Return (x, y) of the center of cell containing provided text 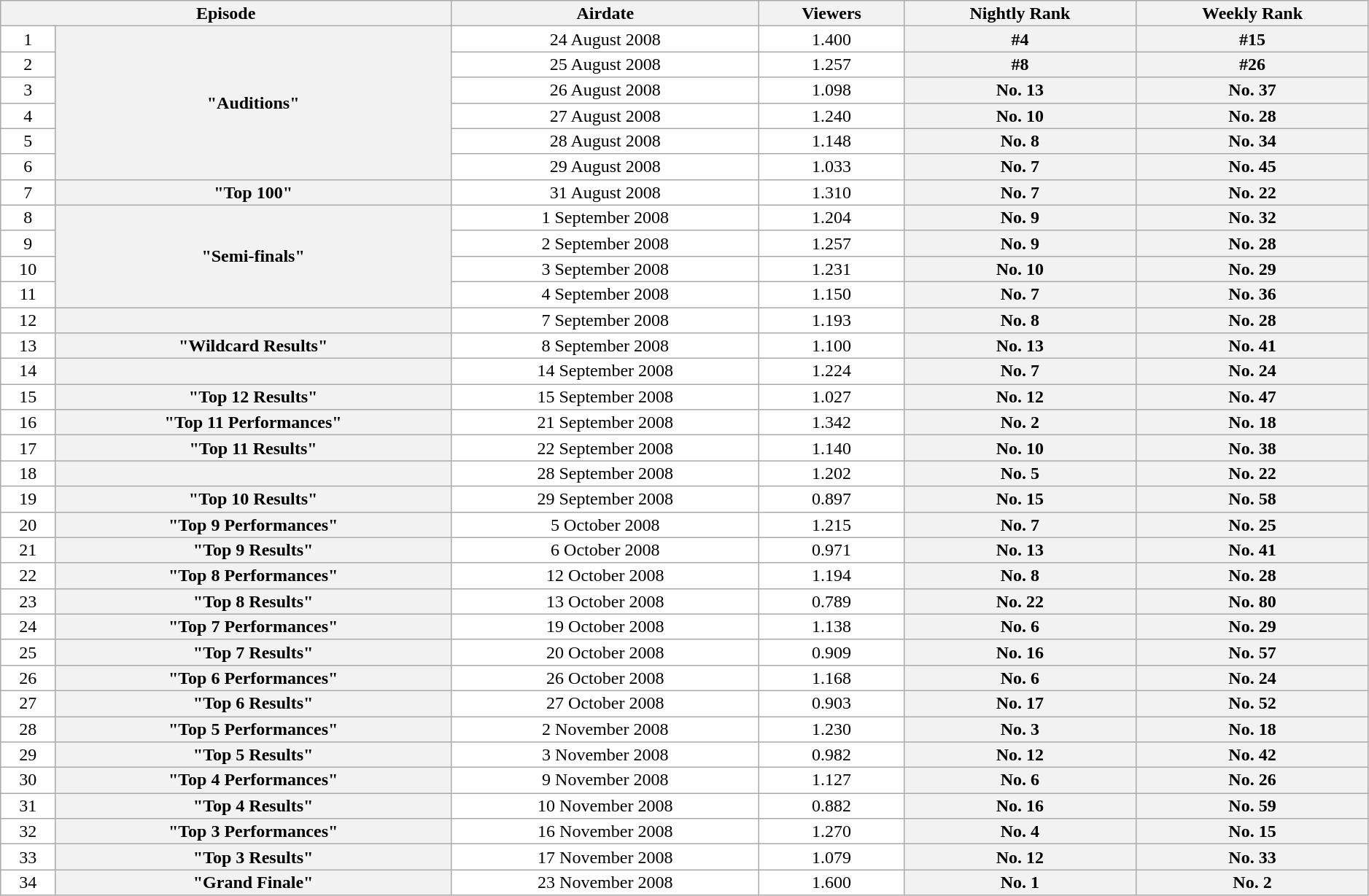
1.150 (831, 295)
No. 32 (1253, 217)
1.027 (831, 397)
1.193 (831, 321)
#8 (1020, 64)
6 October 2008 (605, 550)
No. 80 (1253, 601)
21 (28, 550)
1.079 (831, 857)
16 (28, 423)
No. 17 (1020, 703)
1.100 (831, 346)
25 (28, 652)
2 (28, 64)
17 November 2008 (605, 857)
7 (28, 192)
No. 52 (1253, 703)
5 October 2008 (605, 525)
No. 37 (1253, 90)
30 (28, 780)
24 August 2008 (605, 39)
"Top 4 Performances" (254, 780)
No. 36 (1253, 295)
29 August 2008 (605, 166)
Episode (226, 13)
"Top 7 Results" (254, 652)
20 October 2008 (605, 652)
7 September 2008 (605, 321)
14 (28, 372)
1.310 (831, 192)
"Top 12 Results" (254, 397)
15 (28, 397)
0.971 (831, 550)
27 August 2008 (605, 115)
1.230 (831, 729)
8 September 2008 (605, 346)
17 (28, 448)
28 (28, 729)
20 (28, 525)
No. 58 (1253, 499)
No. 5 (1020, 474)
1.215 (831, 525)
12 (28, 321)
1 September 2008 (605, 217)
"Wildcard Results" (254, 346)
0.882 (831, 806)
28 September 2008 (605, 474)
1.194 (831, 576)
"Top 11 Performances" (254, 423)
32 (28, 831)
"Top 8 Performances" (254, 576)
19 October 2008 (605, 627)
4 (28, 115)
No. 42 (1253, 755)
No. 59 (1253, 806)
5 (28, 141)
No. 33 (1253, 857)
29 (28, 755)
0.982 (831, 755)
3 November 2008 (605, 755)
9 November 2008 (605, 780)
No. 38 (1253, 448)
13 October 2008 (605, 601)
1.231 (831, 268)
0.909 (831, 652)
#4 (1020, 39)
27 (28, 703)
No. 3 (1020, 729)
"Top 11 Results" (254, 448)
Viewers (831, 13)
"Top 5 Performances" (254, 729)
1.168 (831, 678)
26 (28, 678)
No. 1 (1020, 882)
"Top 9 Results" (254, 550)
10 November 2008 (605, 806)
"Semi-finals" (254, 256)
#15 (1253, 39)
"Top 8 Results" (254, 601)
0.897 (831, 499)
3 September 2008 (605, 268)
"Top 3 Results" (254, 857)
Nightly Rank (1020, 13)
No. 47 (1253, 397)
1.148 (831, 141)
1.240 (831, 115)
19 (28, 499)
"Top 5 Results" (254, 755)
1 (28, 39)
1.098 (831, 90)
0.903 (831, 703)
1.270 (831, 831)
16 November 2008 (605, 831)
31 August 2008 (605, 192)
"Auditions" (254, 103)
26 August 2008 (605, 90)
No. 57 (1253, 652)
"Top 10 Results" (254, 499)
2 November 2008 (605, 729)
"Top 100" (254, 192)
1.140 (831, 448)
28 August 2008 (605, 141)
23 November 2008 (605, 882)
3 (28, 90)
29 September 2008 (605, 499)
0.789 (831, 601)
"Top 3 Performances" (254, 831)
No. 26 (1253, 780)
15 September 2008 (605, 397)
31 (28, 806)
10 (28, 268)
9 (28, 244)
11 (28, 295)
18 (28, 474)
"Top 4 Results" (254, 806)
34 (28, 882)
Weekly Rank (1253, 13)
No. 4 (1020, 831)
22 (28, 576)
1.400 (831, 39)
1.342 (831, 423)
24 (28, 627)
33 (28, 857)
1.202 (831, 474)
#26 (1253, 64)
1.127 (831, 780)
1.033 (831, 166)
4 September 2008 (605, 295)
No. 25 (1253, 525)
25 August 2008 (605, 64)
"Top 7 Performances" (254, 627)
1.204 (831, 217)
12 October 2008 (605, 576)
"Top 6 Performances" (254, 678)
1.600 (831, 882)
"Top 6 Results" (254, 703)
"Top 9 Performances" (254, 525)
1.138 (831, 627)
23 (28, 601)
6 (28, 166)
8 (28, 217)
2 September 2008 (605, 244)
No. 34 (1253, 141)
26 October 2008 (605, 678)
21 September 2008 (605, 423)
14 September 2008 (605, 372)
No. 45 (1253, 166)
1.224 (831, 372)
Airdate (605, 13)
27 October 2008 (605, 703)
13 (28, 346)
"Grand Finale" (254, 882)
22 September 2008 (605, 448)
